Output the [x, y] coordinate of the center of the cell containing the given text.  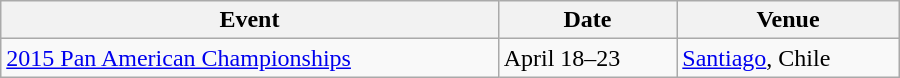
Date [588, 20]
Venue [788, 20]
Event [250, 20]
2015 Pan American Championships [250, 58]
Santiago, Chile [788, 58]
April 18–23 [588, 58]
